Locate the cell with the specified text and output its [x, y] center coordinate. 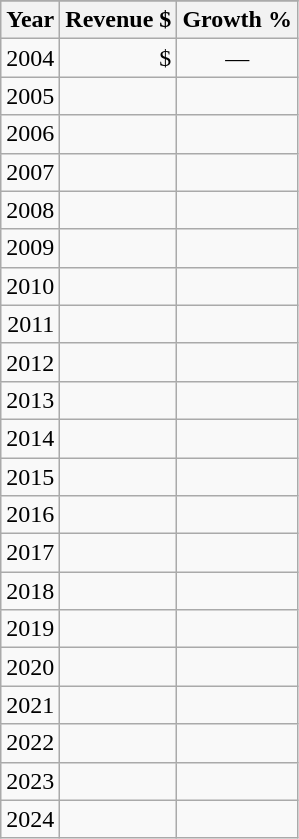
2008 [30, 210]
2024 [30, 819]
2019 [30, 629]
2009 [30, 248]
2017 [30, 553]
2014 [30, 438]
2022 [30, 743]
2005 [30, 96]
2013 [30, 400]
2015 [30, 477]
Revenue $ [118, 20]
— [238, 58]
$ [118, 58]
2011 [30, 324]
2018 [30, 591]
2012 [30, 362]
2021 [30, 705]
2007 [30, 172]
2010 [30, 286]
2023 [30, 781]
2020 [30, 667]
Growth % [238, 20]
Year [30, 20]
2016 [30, 515]
2006 [30, 134]
2004 [30, 58]
